Return the (x, y) coordinate for the center point of the cell that contains the specified text.  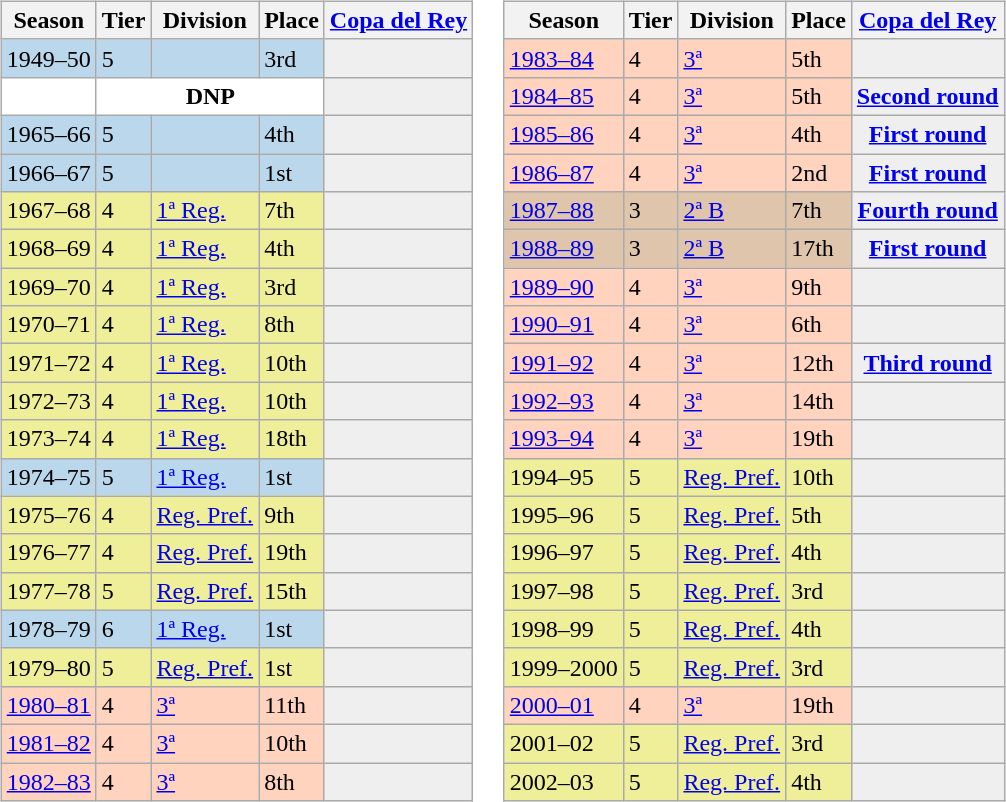
1982–83 (48, 781)
1979–80 (48, 667)
1973–74 (48, 439)
1969–70 (48, 287)
18th (292, 439)
11th (292, 705)
1966–67 (48, 173)
Second round (928, 96)
1992–93 (564, 401)
1995–96 (564, 515)
1993–94 (564, 439)
6 (124, 629)
1975–76 (48, 515)
1968–69 (48, 249)
1991–92 (564, 363)
Fourth round (928, 211)
Third round (928, 363)
1987–88 (564, 211)
1983–84 (564, 58)
1997–98 (564, 591)
14th (819, 401)
1971–72 (48, 363)
1976–77 (48, 553)
1999–2000 (564, 667)
1994–95 (564, 477)
1977–78 (48, 591)
1998–99 (564, 629)
1967–68 (48, 211)
1984–85 (564, 96)
2nd (819, 173)
DNP (210, 96)
2002–03 (564, 781)
15th (292, 591)
1972–73 (48, 401)
1949–50 (48, 58)
1988–89 (564, 249)
6th (819, 325)
1996–97 (564, 553)
1990–91 (564, 325)
1978–79 (48, 629)
1986–87 (564, 173)
1981–82 (48, 743)
1989–90 (564, 287)
1974–75 (48, 477)
1985–86 (564, 134)
17th (819, 249)
2001–02 (564, 743)
1980–81 (48, 705)
1970–71 (48, 325)
1965–66 (48, 134)
2000–01 (564, 705)
12th (819, 363)
